Determine the [x, y] coordinate at the center of the cell enclosing the given text.  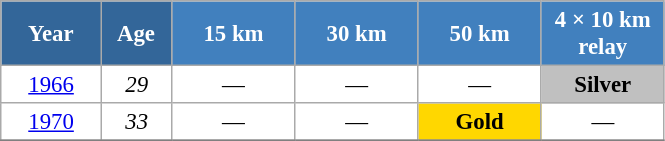
50 km [480, 34]
29 [136, 85]
Silver [602, 85]
30 km [356, 34]
Age [136, 34]
Year [52, 34]
15 km [234, 34]
33 [136, 122]
1966 [52, 85]
1970 [52, 122]
4 × 10 km relay [602, 34]
Gold [480, 122]
